Output the (X, Y) coordinate of the center of the cell containing the given text.  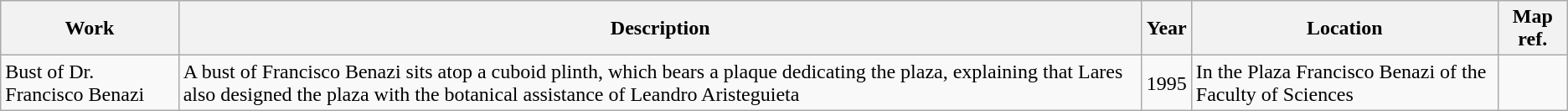
Bust of Dr. Francisco Benazi (90, 82)
1995 (1166, 82)
Year (1166, 29)
Location (1344, 29)
Description (660, 29)
Work (90, 29)
Map ref. (1533, 29)
In the Plaza Francisco Benazi of the Faculty of Sciences (1344, 82)
